Capture the cell that displays the provided text and extract its [x, y] central coordinate. 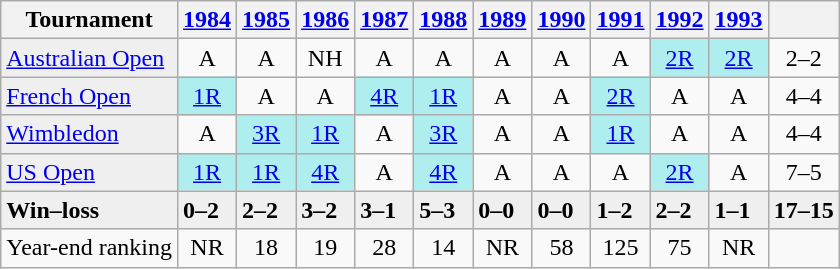
1993 [738, 20]
5–3 [444, 210]
3–1 [384, 210]
French Open [90, 96]
1986 [326, 20]
18 [266, 248]
7–5 [804, 172]
US Open [90, 172]
Tournament [90, 20]
Australian Open [90, 58]
17–15 [804, 210]
1985 [266, 20]
Win–loss [90, 210]
1–1 [738, 210]
125 [620, 248]
1992 [680, 20]
28 [384, 248]
1991 [620, 20]
1988 [444, 20]
Year-end ranking [90, 248]
1987 [384, 20]
75 [680, 248]
1–2 [620, 210]
1990 [562, 20]
0–2 [208, 210]
3–2 [326, 210]
Wimbledon [90, 134]
58 [562, 248]
19 [326, 248]
NH [326, 58]
1984 [208, 20]
1989 [502, 20]
14 [444, 248]
